Locate the cell with the specified text and output its (X, Y) center coordinate. 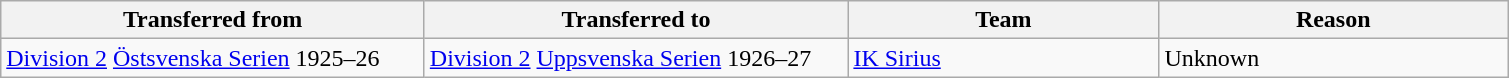
Division 2 Uppsvenska Serien 1926–27 (636, 58)
Transferred to (636, 20)
Reason (1334, 20)
Unknown (1334, 58)
Team (1004, 20)
IK Sirius (1004, 58)
Division 2 Östsvenska Serien 1925–26 (213, 58)
Transferred from (213, 20)
